Provide the [x, y] coordinate of the cell's center where the given text is located.  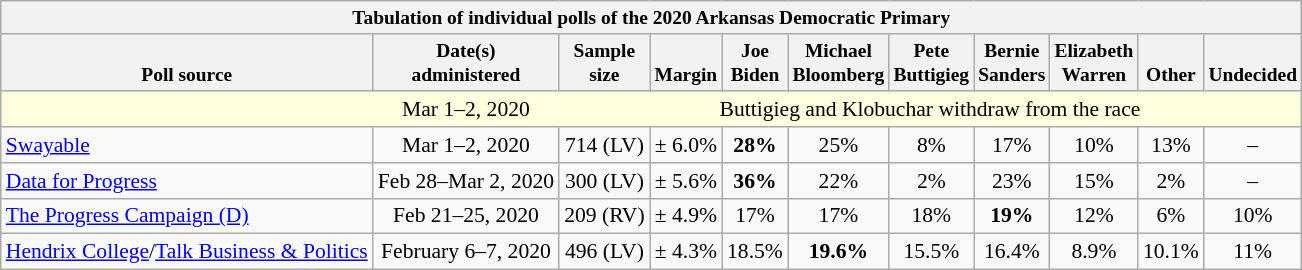
8% [932, 145]
Date(s)administered [466, 62]
496 (LV) [604, 252]
Buttigieg and Klobuchar withdraw from the race [930, 110]
Swayable [187, 145]
BernieSanders [1012, 62]
15% [1094, 181]
11% [1253, 252]
Feb 21–25, 2020 [466, 216]
± 5.6% [686, 181]
23% [1012, 181]
Feb 28–Mar 2, 2020 [466, 181]
Poll source [187, 62]
Tabulation of individual polls of the 2020 Arkansas Democratic Primary [652, 18]
Margin [686, 62]
PeteButtigieg [932, 62]
18.5% [755, 252]
± 6.0% [686, 145]
MichaelBloomberg [838, 62]
6% [1171, 216]
22% [838, 181]
714 (LV) [604, 145]
± 4.3% [686, 252]
25% [838, 145]
16.4% [1012, 252]
209 (RV) [604, 216]
ElizabethWarren [1094, 62]
19.6% [838, 252]
36% [755, 181]
± 4.9% [686, 216]
The Progress Campaign (D) [187, 216]
13% [1171, 145]
12% [1094, 216]
19% [1012, 216]
300 (LV) [604, 181]
18% [932, 216]
8.9% [1094, 252]
Other [1171, 62]
Undecided [1253, 62]
JoeBiden [755, 62]
28% [755, 145]
Samplesize [604, 62]
15.5% [932, 252]
10.1% [1171, 252]
Hendrix College/Talk Business & Politics [187, 252]
Data for Progress [187, 181]
February 6–7, 2020 [466, 252]
